Detect which cell encompasses the target text, then output its (X, Y) center coordinate. 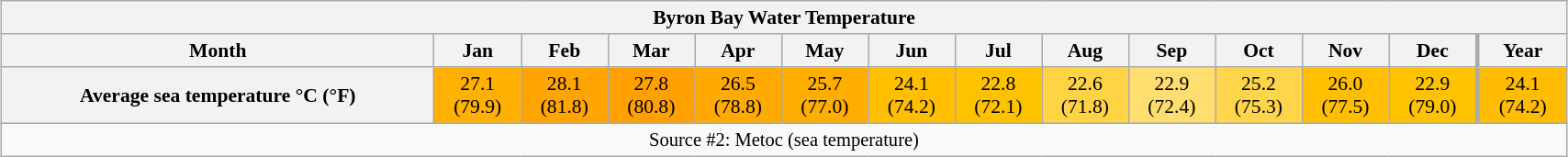
Month (218, 50)
Aug (1085, 50)
25.2(75.3) (1260, 95)
Oct (1260, 50)
Jul (999, 50)
Nov (1346, 50)
Jan (477, 50)
Year (1522, 50)
Average sea temperature °C (°F) (218, 95)
22.9(72.4) (1171, 95)
28.1(81.8) (566, 95)
Sep (1171, 50)
22.9(79.0) (1434, 95)
Apr (738, 50)
22.6(71.8) (1085, 95)
Feb (566, 50)
Byron Bay Water Temperature (784, 17)
Dec (1434, 50)
26.5(78.8) (738, 95)
27.8(80.8) (652, 95)
Source #2: Metoc (sea temperature) (784, 140)
Mar (652, 50)
Jun (913, 50)
May (824, 50)
26.0(77.5) (1346, 95)
25.7(77.0) (824, 95)
27.1(79.9) (477, 95)
22.8(72.1) (999, 95)
